Find where the given text appears and provide that cell's center as [X, Y] coordinate. 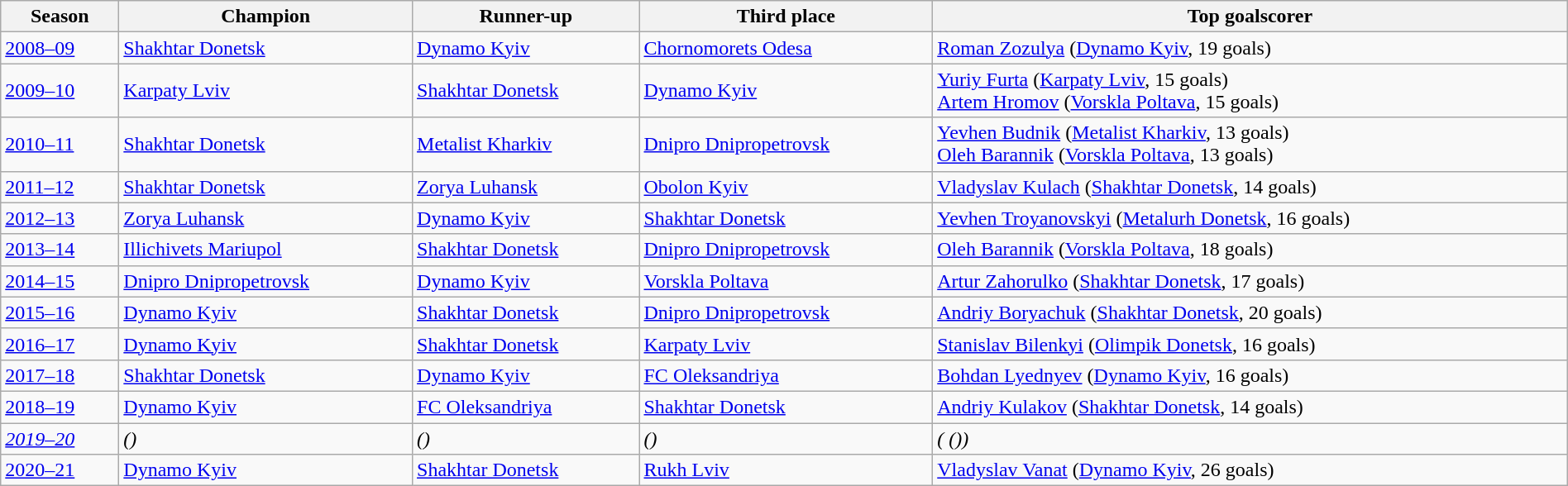
( ()) [1250, 439]
2009–10 [60, 91]
Artur Zahorulko (Shakhtar Donetsk, 17 goals) [1250, 281]
2016–17 [60, 344]
Top goalscorer [1250, 17]
Vladyslav Kulach (Shakhtar Donetsk, 14 goals) [1250, 187]
Third place [786, 17]
2017–18 [60, 375]
Yevhen Troyanovskyi (Metalurh Donetsk, 16 goals) [1250, 218]
Chornomorets Odesa [786, 48]
Vorskla Poltava [786, 281]
Andriy Kulakov (Shakhtar Donetsk, 14 goals) [1250, 407]
2014–15 [60, 281]
Runner-up [526, 17]
Yuriy Furta (Karpaty Lviv, 15 goals) Artem Hromov (Vorskla Poltava, 15 goals) [1250, 91]
Season [60, 17]
2011–12 [60, 187]
Vladyslav Vanat (Dynamo Kyiv, 26 goals) [1250, 470]
Illichivets Mariupol [266, 250]
2018–19 [60, 407]
Yevhen Budnik (Metalist Kharkiv, 13 goals) Oleh Barannik (Vorskla Poltava, 13 goals) [1250, 144]
Andriy Boryachuk (Shakhtar Donetsk, 20 goals) [1250, 312]
2015–16 [60, 312]
Bohdan Lyednyev (Dynamo Kyiv, 16 goals) [1250, 375]
2008–09 [60, 48]
Obolon Kyiv [786, 187]
2010–11 [60, 144]
2019–20 [60, 439]
Rukh Lviv [786, 470]
Oleh Barannik (Vorskla Poltava, 18 goals) [1250, 250]
2012–13 [60, 218]
Stanislav Bilenkyi (Olimpik Donetsk, 16 goals) [1250, 344]
Metalist Kharkiv [526, 144]
Roman Zozulya (Dynamo Kyiv, 19 goals) [1250, 48]
2013–14 [60, 250]
Champion [266, 17]
2020–21 [60, 470]
